Extract the [X, Y] coordinate from the center of the cell holding the provided text.  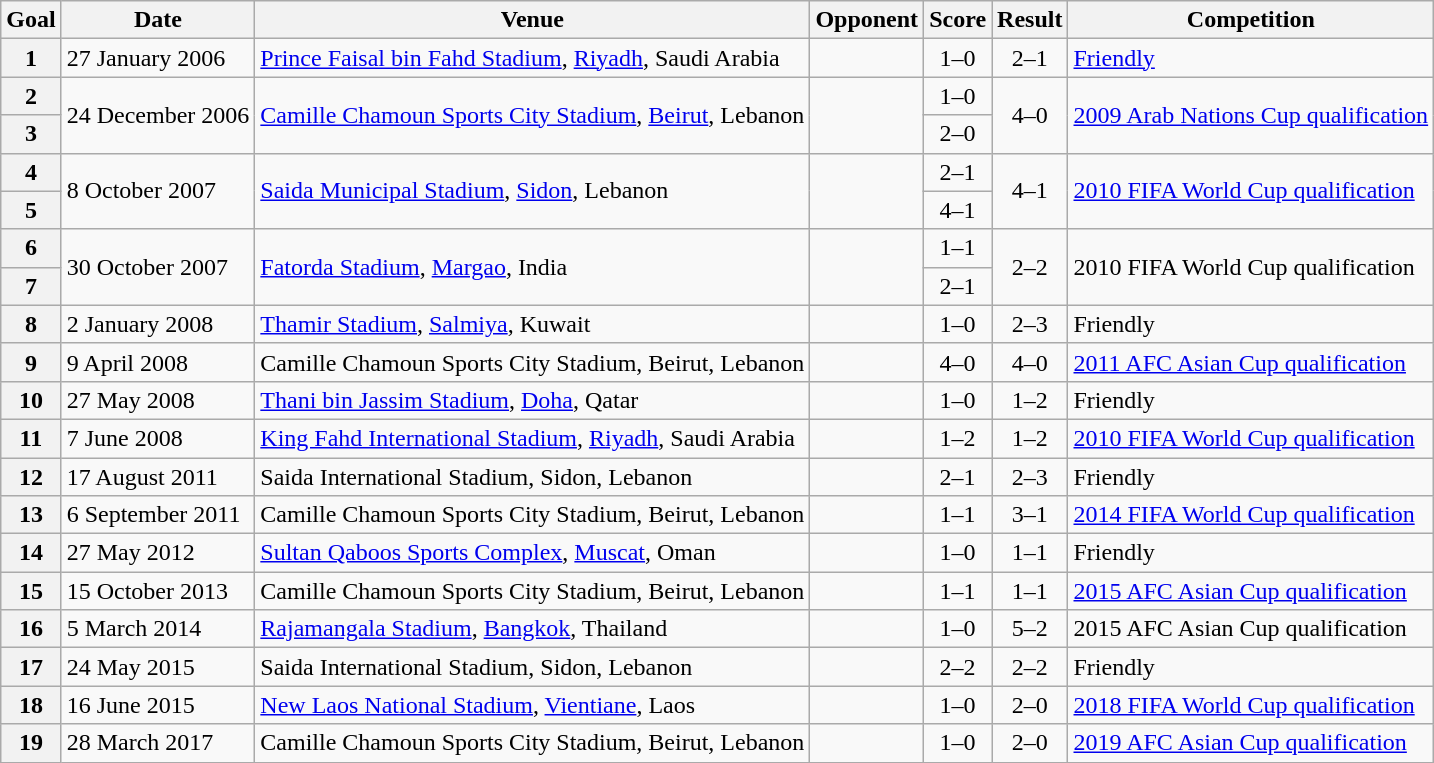
17 [31, 667]
6 September 2011 [158, 515]
Date [158, 20]
6 [31, 248]
5 [31, 210]
2 January 2008 [158, 324]
16 [31, 629]
16 June 2015 [158, 705]
2019 AFC Asian Cup qualification [1251, 743]
8 October 2007 [158, 191]
Rajamangala Stadium, Bangkok, Thailand [532, 629]
9 April 2008 [158, 362]
4 [31, 172]
Score [958, 20]
Opponent [867, 20]
27 May 2012 [158, 553]
27 January 2006 [158, 58]
2011 AFC Asian Cup qualification [1251, 362]
7 June 2008 [158, 438]
12 [31, 477]
17 August 2011 [158, 477]
28 March 2017 [158, 743]
15 [31, 591]
19 [31, 743]
Venue [532, 20]
18 [31, 705]
2014 FIFA World Cup qualification [1251, 515]
15 October 2013 [158, 591]
1 [31, 58]
2 [31, 96]
27 May 2008 [158, 400]
Thamir Stadium, Salmiya, Kuwait [532, 324]
30 October 2007 [158, 267]
Saida Municipal Stadium, Sidon, Lebanon [532, 191]
5–2 [1030, 629]
Goal [31, 20]
Sultan Qaboos Sports Complex, Muscat, Oman [532, 553]
2018 FIFA World Cup qualification [1251, 705]
New Laos National Stadium, Vientiane, Laos [532, 705]
King Fahd International Stadium, Riyadh, Saudi Arabia [532, 438]
8 [31, 324]
10 [31, 400]
13 [31, 515]
Prince Faisal bin Fahd Stadium, Riyadh, Saudi Arabia [532, 58]
3–1 [1030, 515]
7 [31, 286]
24 December 2006 [158, 115]
9 [31, 362]
Fatorda Stadium, Margao, India [532, 267]
14 [31, 553]
24 May 2015 [158, 667]
Competition [1251, 20]
3 [31, 134]
Result [1030, 20]
2009 Arab Nations Cup qualification [1251, 115]
11 [31, 438]
5 March 2014 [158, 629]
Thani bin Jassim Stadium, Doha, Qatar [532, 400]
